Return (X, Y) of the center of cell containing provided text 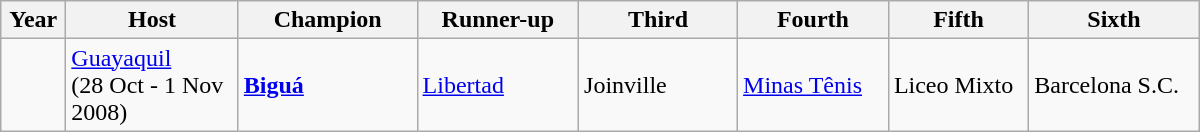
Year (34, 20)
Guayaquil (28 Oct - 1 Nov 2008) (152, 85)
Liceo Mixto (958, 85)
Minas Tênis (814, 85)
Joinville (658, 85)
Libertad (498, 85)
Champion (328, 20)
Fourth (814, 20)
Sixth (1114, 20)
Host (152, 20)
Runner-up (498, 20)
Barcelona S.C. (1114, 85)
Biguá (328, 85)
Fifth (958, 20)
Third (658, 20)
